Identify which cell holds the provided text, then report its [x, y] central coordinate. 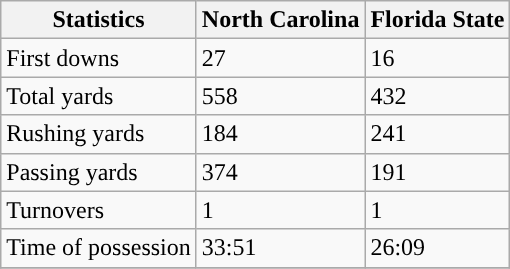
Rushing yards [99, 134]
26:09 [438, 248]
First downs [99, 58]
558 [280, 96]
374 [280, 172]
Total yards [99, 96]
North Carolina [280, 20]
191 [438, 172]
27 [280, 58]
Turnovers [99, 210]
33:51 [280, 248]
432 [438, 96]
184 [280, 134]
16 [438, 58]
Time of possession [99, 248]
Statistics [99, 20]
Passing yards [99, 172]
241 [438, 134]
Florida State [438, 20]
